Identify which cell holds the provided text, then report its (x, y) central coordinate. 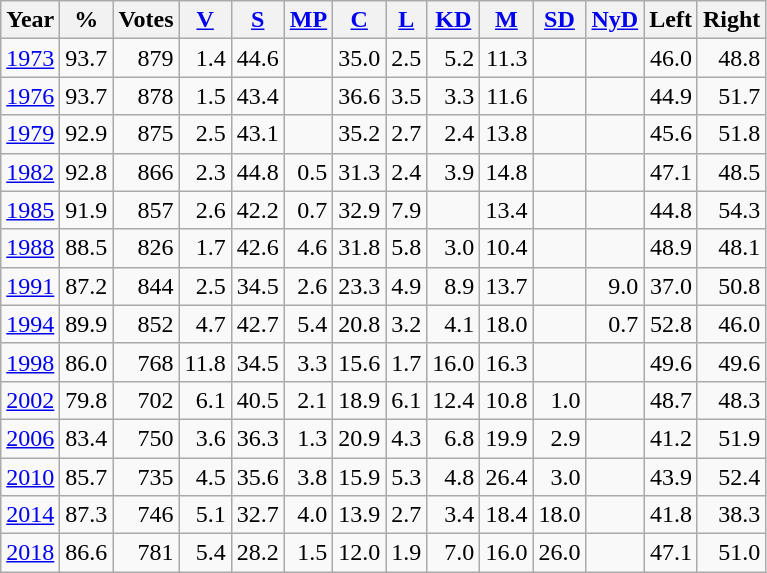
37.0 (671, 286)
10.4 (506, 248)
79.8 (86, 400)
15.9 (360, 477)
52.8 (671, 324)
1976 (30, 96)
43.4 (258, 96)
19.9 (506, 438)
45.6 (671, 134)
844 (146, 286)
36.6 (360, 96)
44.6 (258, 58)
13.7 (506, 286)
826 (146, 248)
2006 (30, 438)
15.6 (360, 362)
0.5 (308, 172)
1998 (30, 362)
852 (146, 324)
878 (146, 96)
48.3 (731, 400)
31.8 (360, 248)
35.6 (258, 477)
48.8 (731, 58)
5.1 (205, 515)
1988 (30, 248)
702 (146, 400)
86.6 (86, 553)
14.8 (506, 172)
6.8 (454, 438)
3.8 (308, 477)
42.6 (258, 248)
2.9 (560, 438)
3.9 (454, 172)
48.1 (731, 248)
26.0 (560, 553)
735 (146, 477)
42.2 (258, 210)
746 (146, 515)
18.9 (360, 400)
7.9 (406, 210)
12.0 (360, 553)
11.6 (506, 96)
C (360, 20)
44.9 (671, 96)
41.8 (671, 515)
1994 (30, 324)
28.2 (258, 553)
23.3 (360, 286)
5.8 (406, 248)
Year (30, 20)
2014 (30, 515)
51.7 (731, 96)
2.1 (308, 400)
36.3 (258, 438)
91.9 (86, 210)
MP (308, 20)
40.5 (258, 400)
% (86, 20)
1982 (30, 172)
85.7 (86, 477)
750 (146, 438)
1.0 (560, 400)
857 (146, 210)
768 (146, 362)
NyD (615, 20)
Left (671, 20)
13.9 (360, 515)
3.4 (454, 515)
9.0 (615, 286)
4.6 (308, 248)
88.5 (86, 248)
V (205, 20)
48.9 (671, 248)
12.4 (454, 400)
4.8 (454, 477)
5.3 (406, 477)
2010 (30, 477)
20.8 (360, 324)
54.3 (731, 210)
781 (146, 553)
51.0 (731, 553)
875 (146, 134)
35.0 (360, 58)
8.9 (454, 286)
866 (146, 172)
5.2 (454, 58)
92.9 (86, 134)
Right (731, 20)
L (406, 20)
13.4 (506, 210)
32.9 (360, 210)
4.0 (308, 515)
1973 (30, 58)
48.5 (731, 172)
18.4 (506, 515)
2018 (30, 553)
41.2 (671, 438)
43.9 (671, 477)
M (506, 20)
42.7 (258, 324)
4.3 (406, 438)
31.3 (360, 172)
S (258, 20)
11.8 (205, 362)
10.8 (506, 400)
86.0 (86, 362)
89.9 (86, 324)
87.3 (86, 515)
4.7 (205, 324)
87.2 (86, 286)
32.7 (258, 515)
50.8 (731, 286)
879 (146, 58)
SD (560, 20)
48.7 (671, 400)
2.3 (205, 172)
38.3 (731, 515)
3.6 (205, 438)
16.3 (506, 362)
20.9 (360, 438)
2002 (30, 400)
1979 (30, 134)
11.3 (506, 58)
4.5 (205, 477)
4.9 (406, 286)
3.5 (406, 96)
3.2 (406, 324)
51.9 (731, 438)
1.3 (308, 438)
KD (454, 20)
92.8 (86, 172)
35.2 (360, 134)
52.4 (731, 477)
13.8 (506, 134)
51.8 (731, 134)
1.4 (205, 58)
1991 (30, 286)
4.1 (454, 324)
1.9 (406, 553)
83.4 (86, 438)
43.1 (258, 134)
7.0 (454, 553)
26.4 (506, 477)
Votes (146, 20)
1985 (30, 210)
